Return [x, y] of the center of cell containing provided text 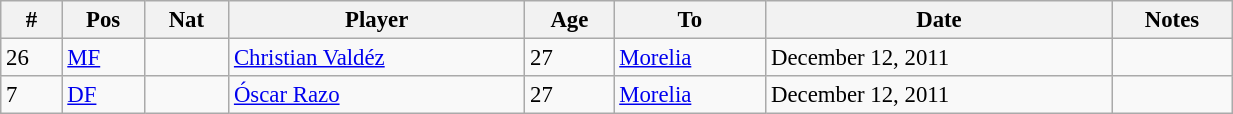
To [690, 20]
# [32, 20]
Óscar Razo [377, 95]
Date [939, 20]
Notes [1172, 20]
7 [32, 95]
Pos [103, 20]
Christian Valdéz [377, 58]
Age [570, 20]
26 [32, 58]
DF [103, 95]
Player [377, 20]
Nat [186, 20]
MF [103, 58]
